Identify which cell holds the provided text, then report its (X, Y) central coordinate. 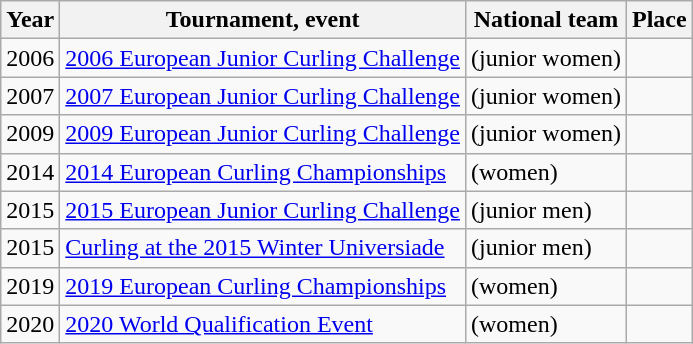
2006 (30, 58)
National team (546, 20)
2019 (30, 286)
Curling at the 2015 Winter Universiade (263, 248)
2020 World Qualification Event (263, 324)
Year (30, 20)
2015 European Junior Curling Challenge (263, 210)
2014 (30, 172)
2007 (30, 96)
2009 (30, 134)
2007 European Junior Curling Challenge (263, 96)
2020 (30, 324)
2014 European Curling Championships (263, 172)
2009 European Junior Curling Challenge (263, 134)
2019 European Curling Championships (263, 286)
Place (660, 20)
Tournament, event (263, 20)
2006 European Junior Curling Challenge (263, 58)
